Search for the cell housing the specified text and yield its (x, y) center coordinate. 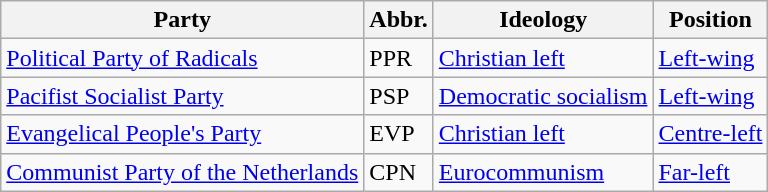
Party (182, 20)
Pacifist Socialist Party (182, 96)
Ideology (543, 20)
PPR (399, 58)
CPN (399, 172)
Evangelical People's Party (182, 134)
Political Party of Radicals (182, 58)
Communist Party of the Netherlands (182, 172)
EVP (399, 134)
Centre-left (710, 134)
Far-left (710, 172)
PSP (399, 96)
Abbr. (399, 20)
Eurocommunism (543, 172)
Position (710, 20)
Democratic socialism (543, 96)
